Identify which cell holds the provided text, then report its [X, Y] central coordinate. 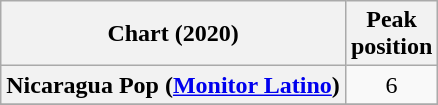
Peak position [391, 34]
Nicaragua Pop (Monitor Latino) [174, 85]
6 [391, 85]
Chart (2020) [174, 34]
